Capture the cell that displays the provided text and extract its (X, Y) central coordinate. 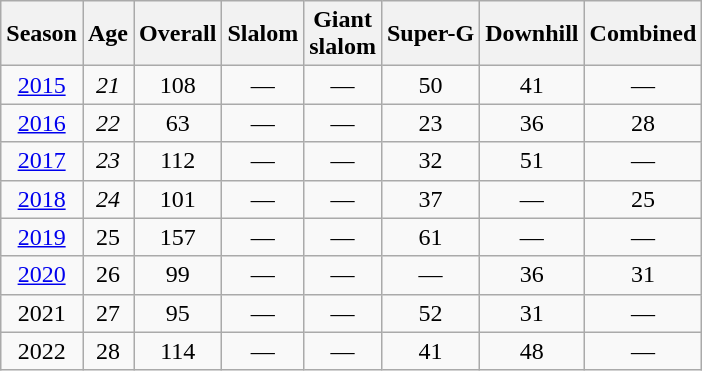
22 (108, 123)
99 (178, 275)
95 (178, 313)
2017 (42, 161)
114 (178, 351)
108 (178, 85)
Age (108, 34)
157 (178, 237)
Super-G (430, 34)
48 (532, 351)
2015 (42, 85)
50 (430, 85)
27 (108, 313)
61 (430, 237)
Downhill (532, 34)
101 (178, 199)
21 (108, 85)
2016 (42, 123)
2022 (42, 351)
37 (430, 199)
Combined (643, 34)
Giantslalom (343, 34)
24 (108, 199)
63 (178, 123)
2020 (42, 275)
32 (430, 161)
112 (178, 161)
2019 (42, 237)
51 (532, 161)
2021 (42, 313)
52 (430, 313)
Overall (178, 34)
Season (42, 34)
26 (108, 275)
2018 (42, 199)
Slalom (263, 34)
